Output the (x, y) coordinate of the center of the cell containing the given text.  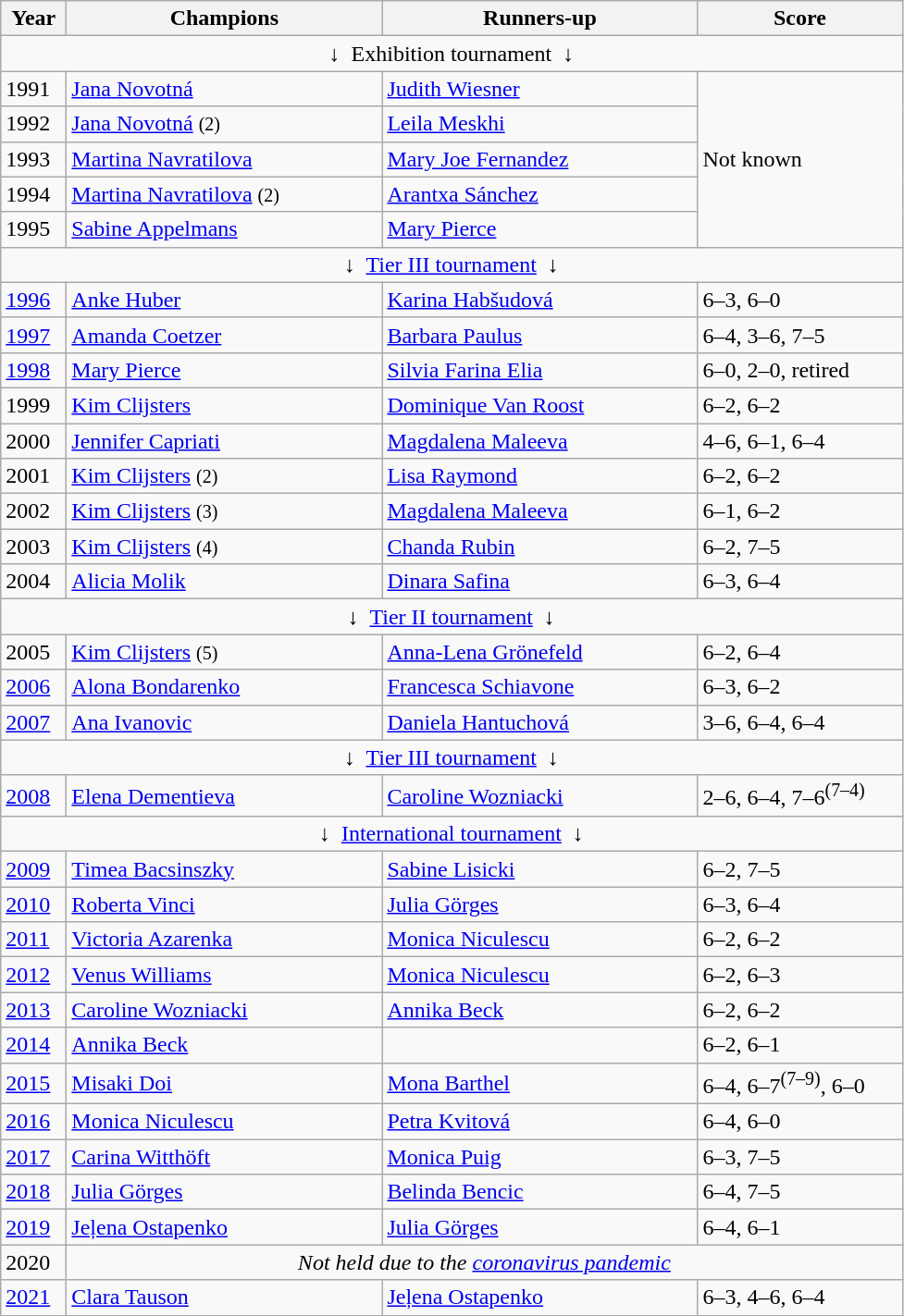
Score (799, 18)
6–2, 6–3 (799, 975)
Not held due to the coronavirus pandemic (485, 1262)
2013 (33, 1010)
Lisa Raymond (540, 476)
Francesca Schiavone (540, 687)
Mary Joe Fernandez (540, 159)
6–3, 6–2 (799, 687)
2010 (33, 904)
2019 (33, 1227)
Kim Clijsters (4) (224, 547)
Kim Clijsters (5) (224, 652)
Year (33, 18)
Arantxa Sánchez (540, 194)
↓ International tournament ↓ (452, 834)
6–4, 6–1 (799, 1227)
2017 (33, 1157)
Not known (799, 159)
Petra Kvitová (540, 1122)
Ana Ivanovic (224, 722)
2006 (33, 687)
Jana Novotná (224, 89)
Martina Navratilova (2) (224, 194)
2008 (33, 795)
2011 (33, 940)
6–3, 6–0 (799, 300)
2–6, 6–4, 7–6(7–4) (799, 795)
6–4, 7–5 (799, 1192)
1991 (33, 89)
Carina Witthöft (224, 1157)
6–1, 6–2 (799, 511)
1999 (33, 405)
Dominique Van Roost (540, 405)
Karina Habšudová (540, 300)
Alona Bondarenko (224, 687)
Dinara Safina (540, 582)
1996 (33, 300)
Clara Tauson (224, 1298)
2012 (33, 975)
Runners-up (540, 18)
2004 (33, 582)
Roberta Vinci (224, 904)
2003 (33, 547)
1993 (33, 159)
6–0, 2–0, retired (799, 370)
Amanda Coetzer (224, 335)
Jennifer Capriati (224, 441)
1997 (33, 335)
Timea Bacsinszky (224, 869)
6–4, 6–0 (799, 1122)
Chanda Rubin (540, 547)
Kim Clijsters (3) (224, 511)
Belinda Bencic (540, 1192)
Barbara Paulus (540, 335)
2020 (33, 1262)
Sabine Appelmans (224, 229)
Monica Puig (540, 1157)
Silvia Farina Elia (540, 370)
2015 (33, 1084)
4–6, 6–1, 6–4 (799, 441)
2018 (33, 1192)
Venus Williams (224, 975)
6–3, 7–5 (799, 1157)
Daniela Hantuchová (540, 722)
1995 (33, 229)
2000 (33, 441)
1992 (33, 124)
2007 (33, 722)
Champions (224, 18)
Martina Navratilova (224, 159)
2002 (33, 511)
6–3, 4–6, 6–4 (799, 1298)
↓ Tier II tournament ↓ (452, 617)
Misaki Doi (224, 1084)
Victoria Azarenka (224, 940)
6–2, 6–4 (799, 652)
Leila Meskhi (540, 124)
2016 (33, 1122)
Anke Huber (224, 300)
↓ Exhibition tournament ↓ (452, 54)
1998 (33, 370)
6–2, 6–1 (799, 1045)
6–4, 3–6, 7–5 (799, 335)
Judith Wiesner (540, 89)
2014 (33, 1045)
2009 (33, 869)
2005 (33, 652)
Alicia Molik (224, 582)
1994 (33, 194)
2021 (33, 1298)
Kim Clijsters (2) (224, 476)
Anna-Lena Grönefeld (540, 652)
Mona Barthel (540, 1084)
2001 (33, 476)
Kim Clijsters (224, 405)
Elena Dementieva (224, 795)
6–4, 6–7(7–9), 6–0 (799, 1084)
3–6, 6–4, 6–4 (799, 722)
Jana Novotná (2) (224, 124)
Sabine Lisicki (540, 869)
